Find where the given text appears and provide that cell's center as [X, Y] coordinate. 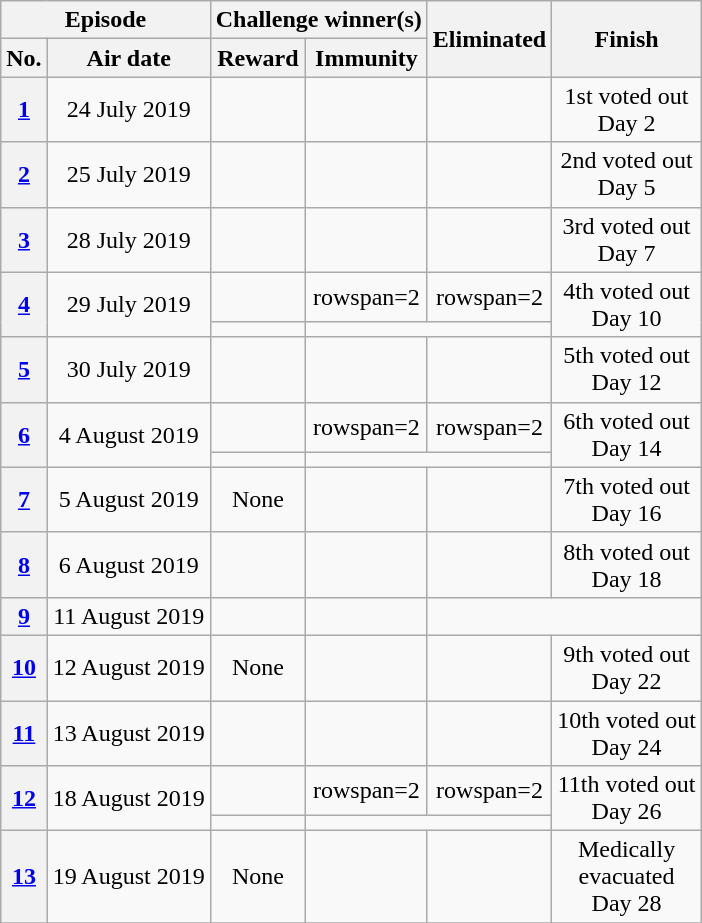
5 August 2019 [128, 500]
8th voted outDay 18 [627, 564]
11th voted outDay 26 [627, 798]
28 July 2019 [128, 240]
12 August 2019 [128, 668]
6th voted outDay 14 [627, 434]
1st voted outDay 2 [627, 110]
10th voted outDay 24 [627, 732]
2nd voted outDay 5 [627, 174]
11 [24, 732]
18 August 2019 [128, 798]
5th voted outDay 12 [627, 370]
6 [24, 434]
8 [24, 564]
Eliminated [489, 39]
13 [24, 877]
1 [24, 110]
7th voted outDay 16 [627, 500]
13 August 2019 [128, 732]
3rd voted outDay 7 [627, 240]
Air date [128, 58]
No. [24, 58]
3 [24, 240]
7 [24, 500]
9 [24, 616]
11 August 2019 [128, 616]
6 August 2019 [128, 564]
Challenge winner(s) [318, 20]
4th voted outDay 10 [627, 304]
19 August 2019 [128, 877]
Reward [258, 58]
4 August 2019 [128, 434]
2 [24, 174]
Medically evacuated Day 28 [627, 877]
24 July 2019 [128, 110]
Finish [627, 39]
29 July 2019 [128, 304]
12 [24, 798]
30 July 2019 [128, 370]
25 July 2019 [128, 174]
4 [24, 304]
Immunity [367, 58]
Episode [106, 20]
5 [24, 370]
9th voted outDay 22 [627, 668]
10 [24, 668]
